For the text-containing cell, return its midpoint in (x, y) coordinate format. 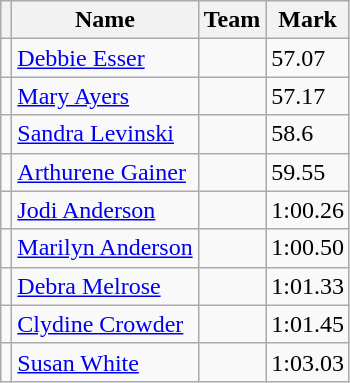
1:00.26 (308, 210)
57.17 (308, 96)
Marilyn Anderson (105, 248)
Susan White (105, 362)
Jodi Anderson (105, 210)
1:00.50 (308, 248)
Clydine Crowder (105, 324)
58.6 (308, 134)
Debra Melrose (105, 286)
Name (105, 20)
59.55 (308, 172)
57.07 (308, 58)
Debbie Esser (105, 58)
Team (232, 20)
Mary Ayers (105, 96)
Arthurene Gainer (105, 172)
1:03.03 (308, 362)
1:01.45 (308, 324)
Sandra Levinski (105, 134)
Mark (308, 20)
1:01.33 (308, 286)
